Find where the given text appears and provide that cell's center as (x, y) coordinate. 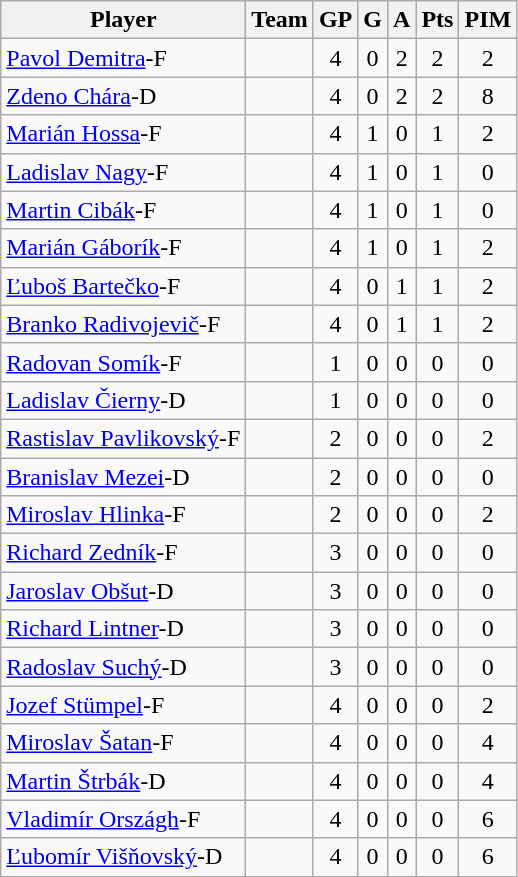
Zdeno Chára-D (124, 96)
Ladislav Nagy-F (124, 172)
Jaroslav Obšut-D (124, 591)
Vladimír Országh-F (124, 819)
Branislav Mezei-D (124, 477)
A (401, 20)
Miroslav Šatan-F (124, 743)
Richard Zedník-F (124, 553)
Pts (438, 20)
Team (280, 20)
GP (335, 20)
Martin Štrbák-D (124, 781)
PIM (488, 20)
Branko Radivojevič-F (124, 324)
Martin Cibák-F (124, 210)
8 (488, 96)
Marián Gáborík-F (124, 248)
Richard Lintner-D (124, 629)
Ladislav Čierny-D (124, 400)
Miroslav Hlinka-F (124, 515)
Radoslav Suchý-D (124, 667)
Jozef Stümpel-F (124, 705)
Player (124, 20)
Marián Hossa-F (124, 134)
Ľubomír Višňovský-D (124, 857)
Rastislav Pavlikovský-F (124, 438)
Ľuboš Bartečko-F (124, 286)
G (373, 20)
Radovan Somík-F (124, 362)
Pavol Demitra-F (124, 58)
